Return the [x, y] coordinate for the center point of the cell that contains the specified text.  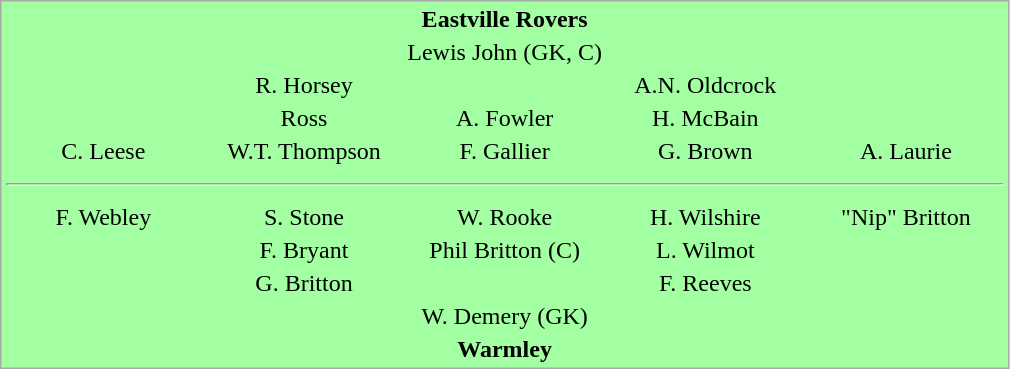
C. Leese [103, 151]
S. Stone [304, 217]
"Nip" Britton [906, 217]
W. Demery (GK) [505, 317]
Warmley [505, 349]
H. McBain [705, 119]
W. Rooke [505, 217]
A. Laurie [906, 151]
F. Webley [103, 217]
G. Brown [705, 151]
L. Wilmot [705, 251]
W.T. Thompson [304, 151]
F. Reeves [705, 283]
Lewis John (GK, C) [505, 53]
A. Fowler [505, 119]
Phil Britton (C) [505, 251]
F. Gallier [505, 151]
F. Bryant [304, 251]
A.N. Oldcrock [705, 85]
G. Britton [304, 283]
R. Horsey [304, 85]
Eastville Rovers [505, 19]
H. Wilshire [705, 217]
Ross [304, 119]
